Output the (x, y) coordinate of the center of the cell containing the given text.  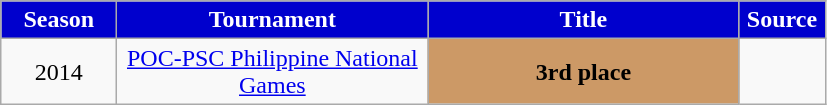
Source (782, 20)
2014 (59, 72)
3rd place (584, 72)
POC-PSC Philippine National Games (272, 72)
Season (59, 20)
Tournament (272, 20)
Title (584, 20)
